Output the [x, y] coordinate of the center of the cell containing the given text.  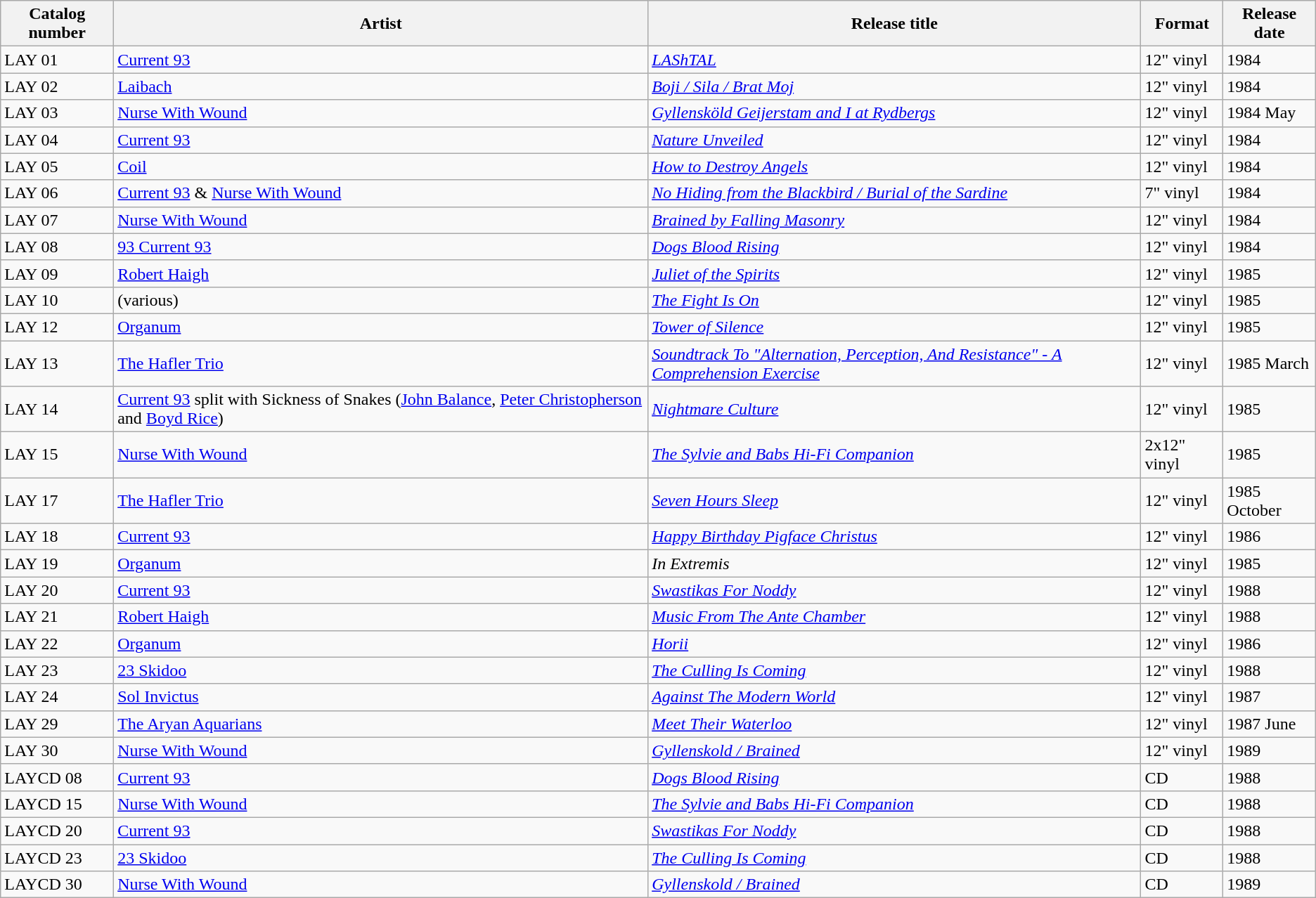
LAY 24 [58, 697]
1984 May [1270, 113]
Juliet of the Spirits [894, 273]
Release date [1270, 24]
Tower of Silence [894, 327]
LAY 19 [58, 564]
The Fight Is On [894, 300]
Format [1182, 24]
The Aryan Aquarians [381, 724]
LAYCD 20 [58, 831]
Current 93 split with Sickness of Snakes (John Balance, Peter Christopherson and Boyd Rice) [381, 409]
LAYCD 08 [58, 777]
In Extremis [894, 564]
Artist [381, 24]
Boji / Sila / Brat Moj [894, 86]
Catalog number [58, 24]
LAY 13 [58, 363]
1987 [1270, 697]
LAY 17 [58, 500]
Music From The Ante Chamber [894, 617]
LAY 08 [58, 247]
Nightmare Culture [894, 409]
LAY 06 [58, 193]
Nature Unveiled [894, 140]
Release title [894, 24]
LAYCD 30 [58, 885]
LAShTAL [894, 60]
LAY 09 [58, 273]
LAY 01 [58, 60]
(various) [381, 300]
Coil [381, 167]
LAY 05 [58, 167]
Gyllensköld Geijerstam and I at Rydbergs [894, 113]
Seven Hours Sleep [894, 500]
LAY 29 [58, 724]
LAY 07 [58, 220]
LAYCD 15 [58, 804]
LAY 18 [58, 537]
Soundtrack To "Alternation, Perception, And Resistance" - A Comprehension Exercise [894, 363]
LAY 30 [58, 750]
1985 October [1270, 500]
LAY 03 [58, 113]
1985 March [1270, 363]
How to Destroy Angels [894, 167]
LAY 15 [58, 455]
LAY 12 [58, 327]
LAY 20 [58, 590]
LAY 04 [58, 140]
Against The Modern World [894, 697]
LAY 10 [58, 300]
93 Current 93 [381, 247]
LAYCD 23 [58, 858]
LAY 02 [58, 86]
LAY 14 [58, 409]
LAY 21 [58, 617]
LAY 23 [58, 670]
Meet Their Waterloo [894, 724]
1987 June [1270, 724]
LAY 22 [58, 644]
Current 93 & Nurse With Wound [381, 193]
Brained by Falling Masonry [894, 220]
Happy Birthday Pigface Christus [894, 537]
Laibach [381, 86]
7" vinyl [1182, 193]
Horii [894, 644]
2x12" vinyl [1182, 455]
Sol Invictus [381, 697]
No Hiding from the Blackbird / Burial of the Sardine [894, 193]
